Pinpoint the cell where the given text exists, returning its [x, y] midpoint coordinate. 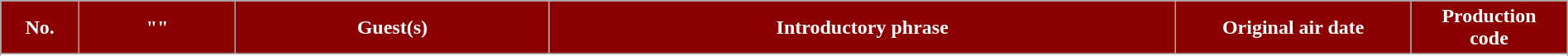
Introductory phrase [863, 28]
"" [157, 28]
Original air date [1293, 28]
Production code [1489, 28]
Guest(s) [392, 28]
No. [40, 28]
